Search for the cell housing the specified text and yield its (X, Y) center coordinate. 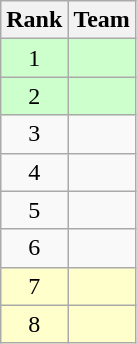
8 (34, 324)
6 (34, 248)
7 (34, 286)
3 (34, 134)
5 (34, 210)
4 (34, 172)
1 (34, 58)
Team (102, 20)
2 (34, 96)
Rank (34, 20)
